From the cell containing the given text, extract its center point as (x, y) coordinate. 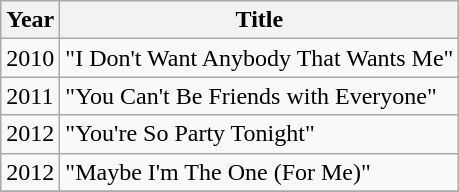
"You Can't Be Friends with Everyone" (260, 96)
Title (260, 20)
2011 (30, 96)
2010 (30, 58)
"You're So Party Tonight" (260, 134)
"I Don't Want Anybody That Wants Me" (260, 58)
"Maybe I'm The One (For Me)" (260, 172)
Year (30, 20)
